Extract the [X, Y] coordinate from the center of the cell holding the provided text.  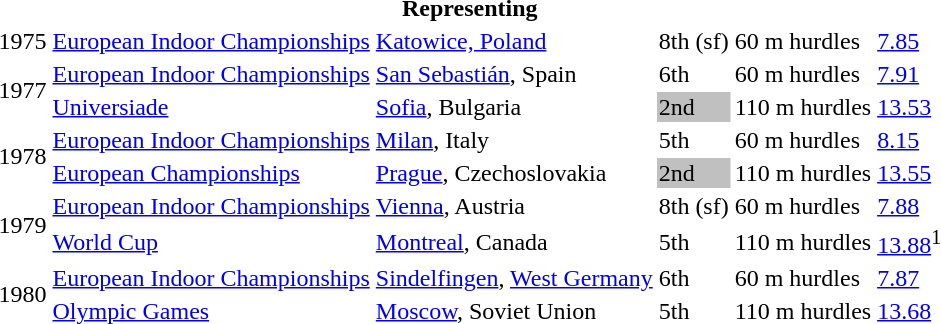
World Cup [211, 242]
Katowice, Poland [514, 41]
Sindelfingen, West Germany [514, 278]
Sofia, Bulgaria [514, 107]
Vienna, Austria [514, 206]
Montreal, Canada [514, 242]
San Sebastián, Spain [514, 74]
Milan, Italy [514, 140]
Prague, Czechoslovakia [514, 173]
European Championships [211, 173]
Universiade [211, 107]
